Identify which cell holds the provided text, then report its (x, y) central coordinate. 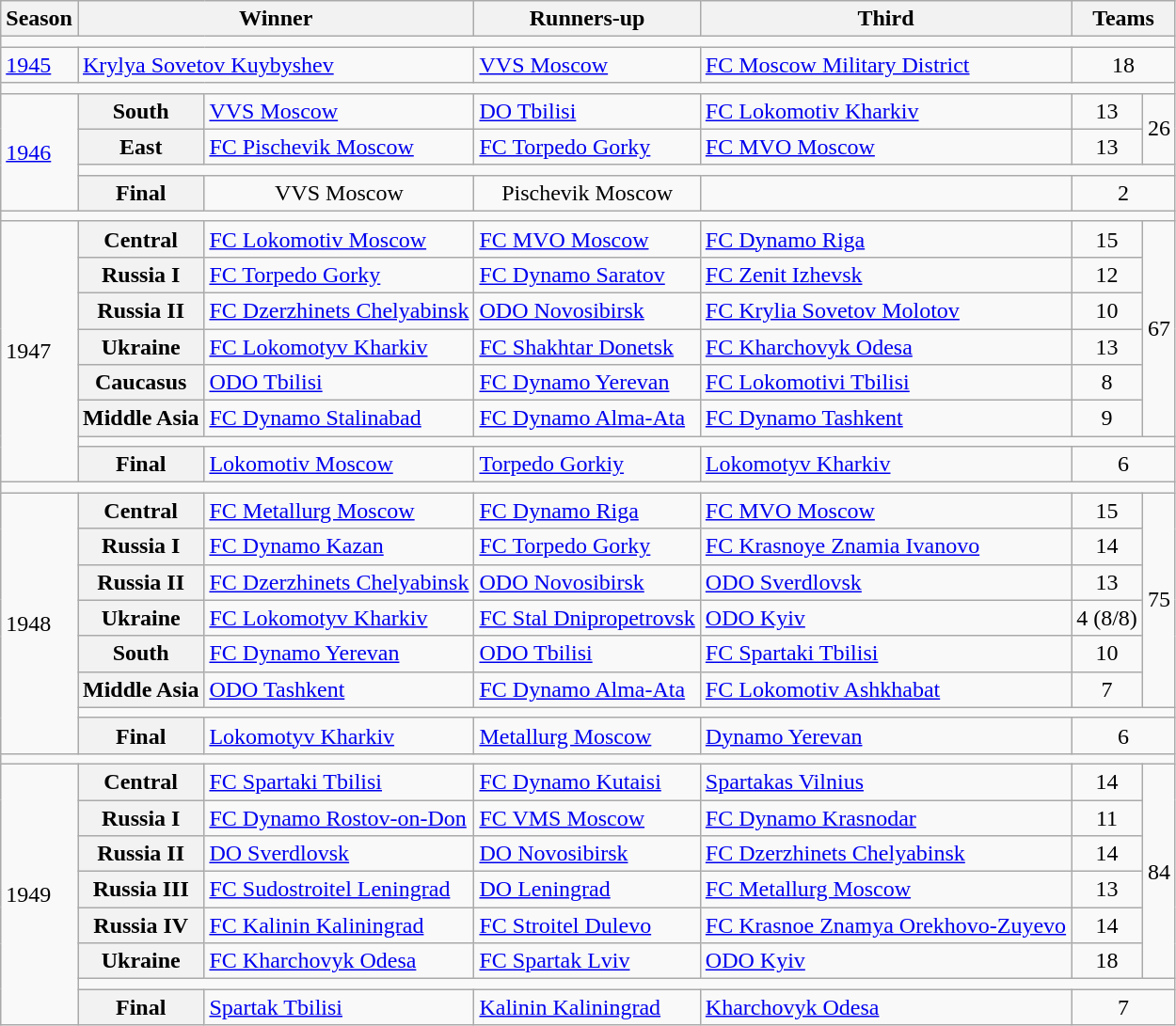
Dynamo Yerevan (885, 735)
Runners-up (587, 19)
FC Dynamo Stalinabad (339, 418)
FC Shakhtar Donetsk (587, 347)
67 (1159, 328)
11 (1107, 817)
Krylya Sovetov Kuybyshev (275, 65)
FC Pischevik Moscow (339, 147)
FC Stroitel Dulevo (587, 925)
1947 (40, 352)
FC Moscow Military District (885, 65)
4 (8/8) (1107, 618)
ODO Sverdlovsk (885, 582)
FC VMS Moscow (587, 817)
FC Dynamo Rostov-on-Don (339, 817)
DO Tbilisi (587, 111)
Pischevik Moscow (587, 193)
75 (1159, 600)
Lokomotiv Moscow (339, 465)
Caucasus (140, 383)
FC Lokomotiv Moscow (339, 239)
FC Kalinin Kaliningrad (339, 925)
26 (1159, 129)
Spartakas Vilnius (885, 781)
9 (1107, 418)
FC Krasnoe Znamya Orekhovo-Zuyevo (885, 925)
12 (1107, 275)
FC Dynamo Krasnodar (885, 817)
FC Stal Dnipropetrovsk (587, 618)
FC Dynamo Kazan (339, 546)
1946 (40, 152)
8 (1107, 383)
Season (40, 19)
ODO Tashkent (339, 689)
Kalinin Kaliningrad (587, 1007)
FC Sudostroitel Leningrad (339, 890)
Russia III (140, 890)
DO Leningrad (587, 890)
Teams (1123, 19)
FC Dynamo Kutaisi (587, 781)
Winner (275, 19)
1948 (40, 623)
1949 (40, 894)
Third (885, 19)
Spartak Tbilisi (339, 1007)
FC Lokomotiv Kharkiv (885, 111)
Russia IV (140, 925)
1945 (40, 65)
FC Spartak Lviv (587, 961)
FC Zenit Izhevsk (885, 275)
2 (1123, 193)
DO Sverdlovsk (339, 854)
FC Lokomotiv Ashkhabat (885, 689)
Kharchovyk Odesa (885, 1007)
FC Lokomotivi Tbilisi (885, 383)
FC Krasnoye Znamia Ivanovo (885, 546)
East (140, 147)
FC Krylia Sovetov Molotov (885, 310)
FC Dynamo Saratov (587, 275)
Metallurg Moscow (587, 735)
Torpedo Gorkiy (587, 465)
DO Novosibirsk (587, 854)
FC Dynamo Tashkent (885, 418)
84 (1159, 871)
